From the cell containing the given text, extract its center point as (X, Y) coordinate. 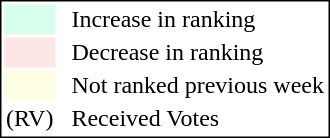
(RV) (29, 119)
Decrease in ranking (198, 53)
Not ranked previous week (198, 85)
Received Votes (198, 119)
Increase in ranking (198, 19)
